Identify which cell holds the provided text, then report its (X, Y) central coordinate. 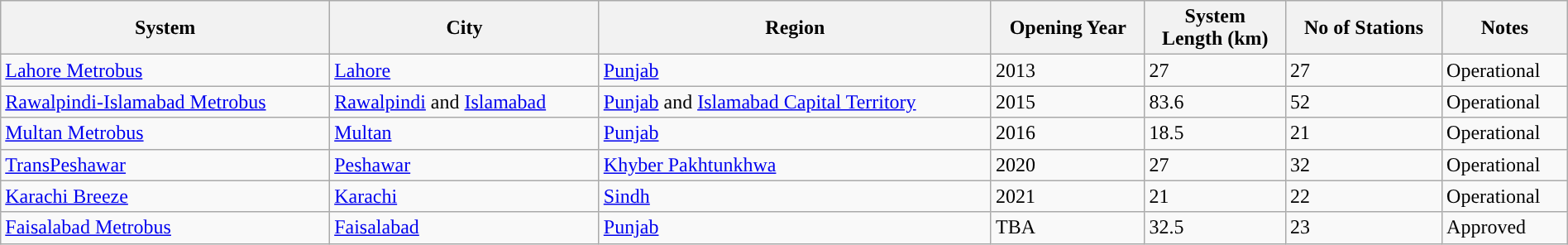
Notes (1505, 28)
32.5 (1215, 228)
TBA (1068, 228)
Region (795, 28)
Lahore Metrobus (165, 70)
Punjab and Islamabad Capital Territory (795, 102)
Khyber Pakhtunkhwa (795, 165)
Multan Metrobus (165, 133)
System (165, 28)
2021 (1068, 196)
No of Stations (1363, 28)
Faisalabad Metrobus (165, 228)
Karachi Breeze (165, 196)
Rawalpindi and Islamabad (465, 102)
Rawalpindi-Islamabad Metrobus (165, 102)
Faisalabad (465, 228)
22 (1363, 196)
83.6 (1215, 102)
City (465, 28)
2013 (1068, 70)
Karachi (465, 196)
SystemLength (km) (1215, 28)
52 (1363, 102)
Multan (465, 133)
Peshawar (465, 165)
23 (1363, 228)
TransPeshawar (165, 165)
Sindh (795, 196)
Approved (1505, 228)
Lahore (465, 70)
2016 (1068, 133)
2020 (1068, 165)
2015 (1068, 102)
32 (1363, 165)
Opening Year (1068, 28)
18.5 (1215, 133)
